Identify which cell holds the provided text, then report its [x, y] central coordinate. 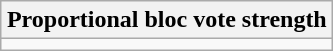
Proportional bloc vote strength [166, 20]
